Return the (x, y) coordinate for the center point of the cell that contains the specified text.  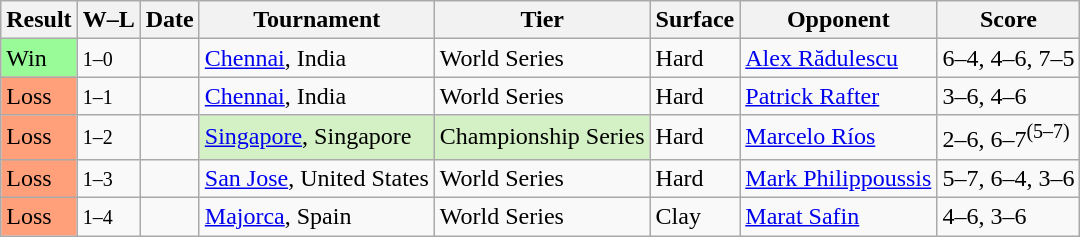
1–1 (108, 96)
4–6, 3–6 (1008, 217)
2–6, 6–7(5–7) (1008, 138)
1–4 (108, 217)
1–3 (108, 178)
Mark Philippoussis (838, 178)
Win (39, 58)
Patrick Rafter (838, 96)
Championship Series (542, 138)
5–7, 6–4, 3–6 (1008, 178)
Score (1008, 20)
San Jose, United States (316, 178)
Clay (695, 217)
Date (170, 20)
Opponent (838, 20)
Surface (695, 20)
Singapore, Singapore (316, 138)
Marcelo Ríos (838, 138)
6–4, 4–6, 7–5 (1008, 58)
Result (39, 20)
W–L (108, 20)
1–0 (108, 58)
Majorca, Spain (316, 217)
Marat Safin (838, 217)
1–2 (108, 138)
Tier (542, 20)
Tournament (316, 20)
Alex Rădulescu (838, 58)
3–6, 4–6 (1008, 96)
